From the cell containing the given text, extract its center point as [x, y] coordinate. 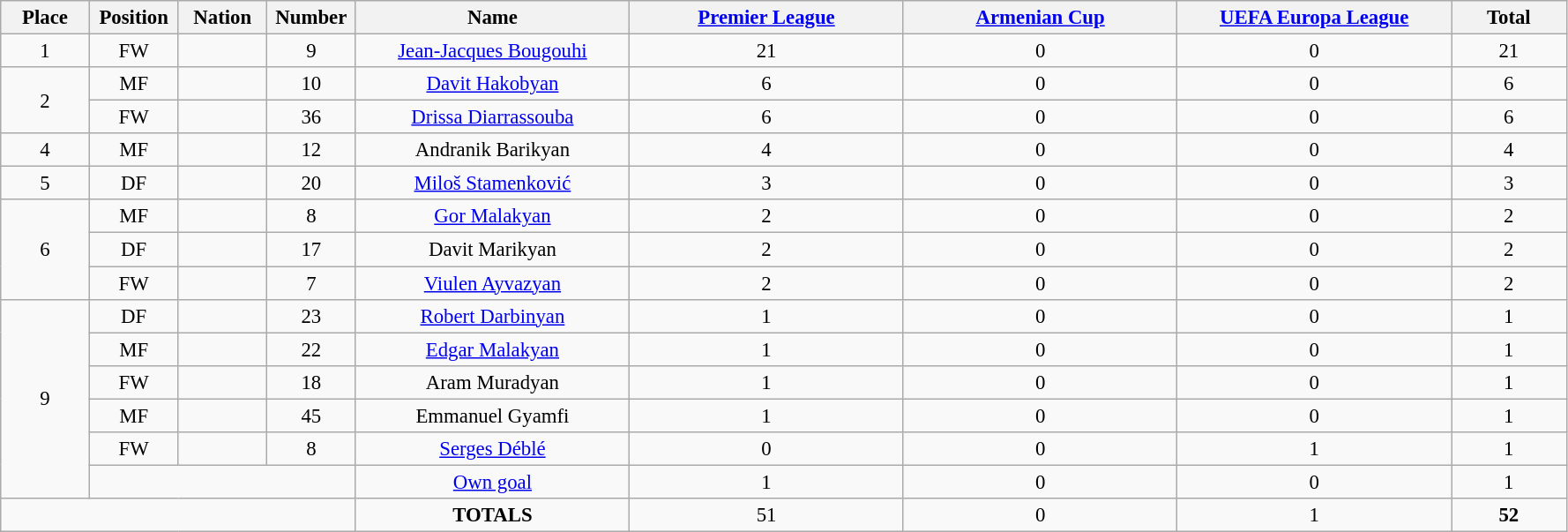
17 [312, 250]
Armenian Cup [1041, 18]
23 [312, 316]
45 [312, 416]
Davit Marikyan [492, 250]
Jean-Jacques Bougouhi [492, 51]
Total [1510, 18]
7 [312, 283]
Number [312, 18]
Robert Darbinyan [492, 316]
12 [312, 150]
18 [312, 382]
Emmanuel Gyamfi [492, 416]
Name [492, 18]
Viulen Ayvazyan [492, 283]
Aram Muradyan [492, 382]
Place [46, 18]
5 [46, 184]
Own goal [492, 482]
Gor Malakyan [492, 216]
36 [312, 117]
Drissa Diarrassouba [492, 117]
Serges Déblé [492, 449]
UEFA Europa League [1314, 18]
Premier League [767, 18]
Davit Hakobyan [492, 84]
52 [1510, 515]
Nation [222, 18]
10 [312, 84]
Miloš Stamenković [492, 184]
Position [134, 18]
22 [312, 349]
Edgar Malakyan [492, 349]
20 [312, 184]
51 [767, 515]
Andranik Barikyan [492, 150]
TOTALS [492, 515]
